Provide the [x, y] coordinate of the cell's center where the given text is located.  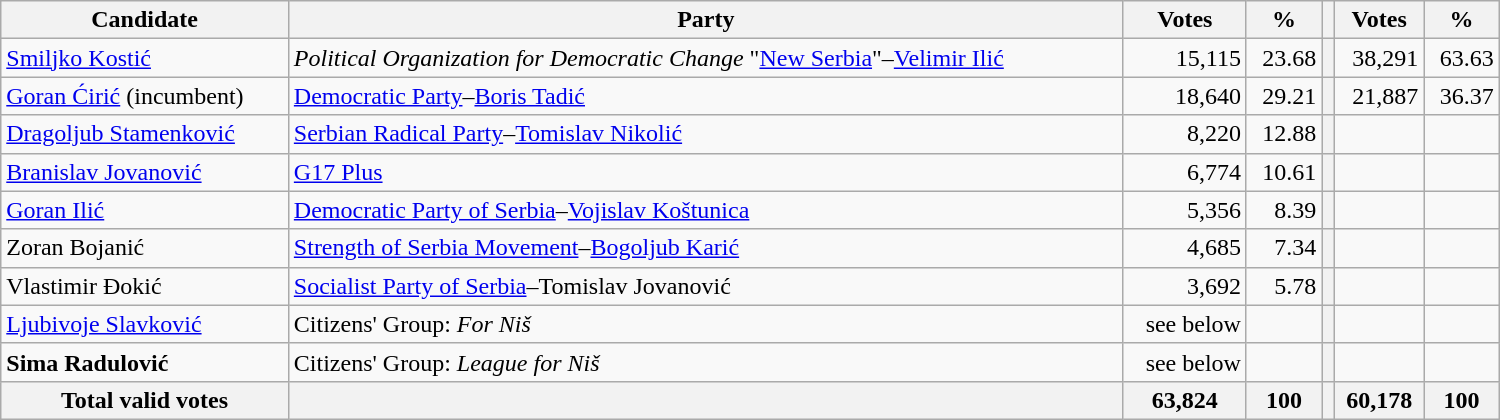
29.21 [1284, 96]
Socialist Party of Serbia–Tomislav Jovanović [706, 286]
63.63 [1462, 58]
18,640 [1184, 96]
Zoran Bojanić [145, 248]
4,685 [1184, 248]
Dragoljub Stamenković [145, 134]
36.37 [1462, 96]
7.34 [1284, 248]
21,887 [1380, 96]
Citizens' Group: For Niš [706, 324]
Smiljko Kostić [145, 58]
Democratic Party–Boris Tadić [706, 96]
10.61 [1284, 172]
5.78 [1284, 286]
Goran Ćirić (incumbent) [145, 96]
Ljubivoje Slavković [145, 324]
8,220 [1184, 134]
Serbian Radical Party–Tomislav Nikolić [706, 134]
Citizens' Group: League for Niš [706, 362]
Total valid votes [145, 400]
15,115 [1184, 58]
Democratic Party of Serbia–Vojislav Koštunica [706, 210]
Branislav Jovanović [145, 172]
6,774 [1184, 172]
Strength of Serbia Movement–Bogoljub Karić [706, 248]
Candidate [145, 20]
Political Organization for Democratic Change "New Serbia"–Velimir Ilić [706, 58]
12.88 [1284, 134]
Vlastimir Đokić [145, 286]
Goran Ilić [145, 210]
63,824 [1184, 400]
5,356 [1184, 210]
G17 Plus [706, 172]
Sima Radulović [145, 362]
38,291 [1380, 58]
60,178 [1380, 400]
3,692 [1184, 286]
Party [706, 20]
23.68 [1284, 58]
8.39 [1284, 210]
